Find where the given text appears and provide that cell's center as (X, Y) coordinate. 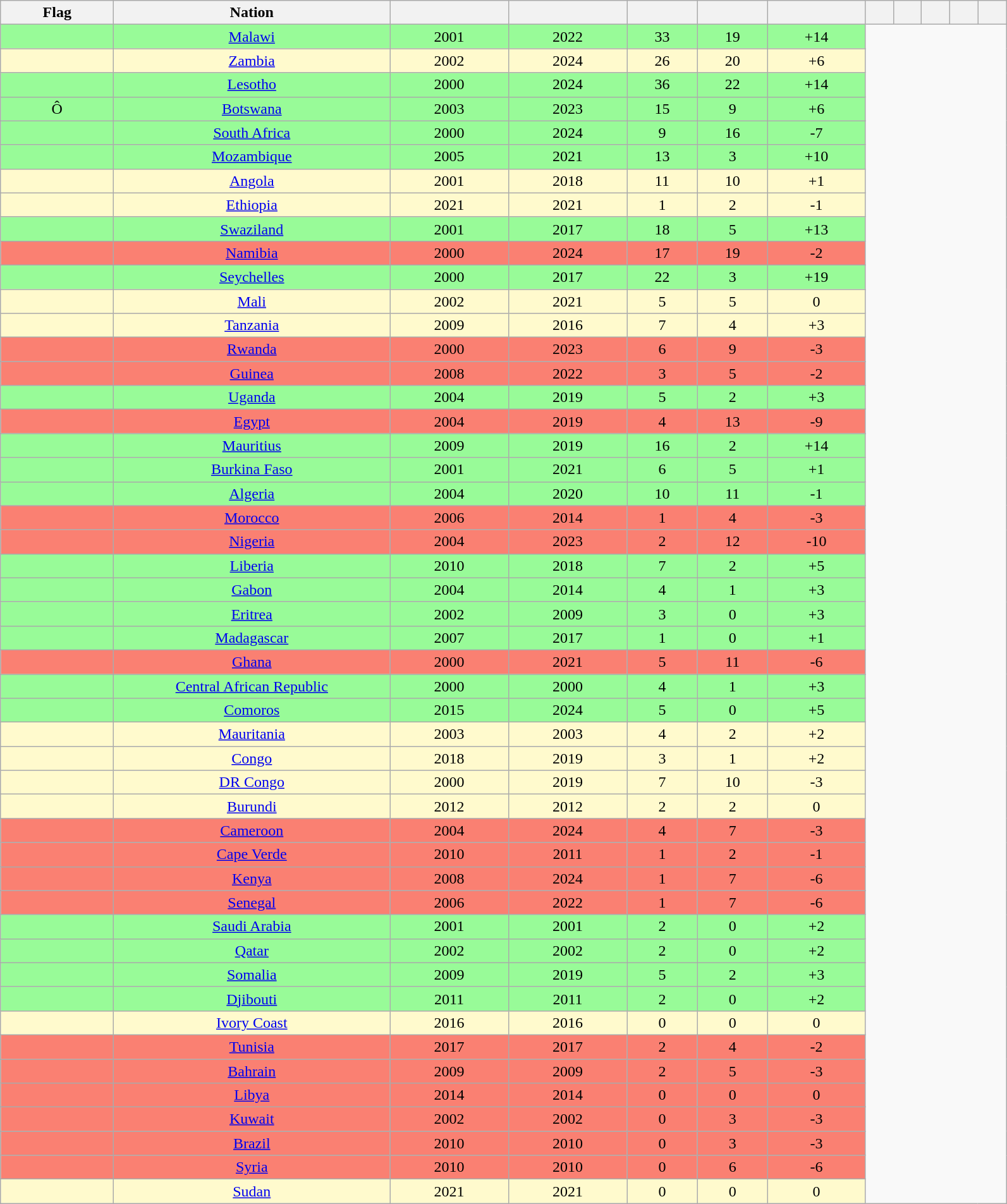
2020 (568, 494)
Angola (252, 181)
Senegal (252, 903)
DR Congo (252, 782)
Rwanda (252, 350)
Djibouti (252, 999)
12 (732, 542)
Syria (252, 1167)
Ghana (252, 662)
Kuwait (252, 1119)
15 (662, 109)
2005 (449, 157)
Algeria (252, 494)
Botswana (252, 109)
Egypt (252, 422)
Swaziland (252, 229)
Tunisia (252, 1047)
Seychelles (252, 277)
Brazil (252, 1143)
Tanzania (252, 325)
Comoros (252, 710)
20 (732, 61)
2007 (449, 638)
Burundi (252, 806)
Mauritania (252, 734)
Madagascar (252, 638)
Burkina Faso (252, 470)
Congo (252, 758)
18 (662, 229)
33 (662, 37)
26 (662, 61)
Kenya (252, 879)
Namibia (252, 253)
Sudan (252, 1191)
Nation (252, 13)
-9 (816, 422)
Saudi Arabia (252, 927)
Qatar (252, 951)
+13 (816, 229)
Gabon (252, 590)
Ethiopia (252, 205)
Flag (57, 13)
Mali (252, 301)
Central African Republic (252, 686)
+10 (816, 157)
Nigeria (252, 542)
Zambia (252, 61)
Eritrea (252, 614)
-7 (816, 133)
Cameroon (252, 830)
Lesotho (252, 85)
-10 (816, 542)
Mauritius (252, 446)
36 (662, 85)
Libya (252, 1095)
17 (662, 253)
Ô (57, 109)
Cape Verde (252, 854)
2015 (449, 710)
Uganda (252, 398)
Bahrain (252, 1071)
South Africa (252, 133)
Guinea (252, 374)
Mozambique (252, 157)
+19 (816, 277)
Ivory Coast (252, 1023)
Somalia (252, 975)
Malawi (252, 37)
Morocco (252, 518)
Liberia (252, 566)
